Extract the [x, y] coordinate from the center of the cell holding the provided text.  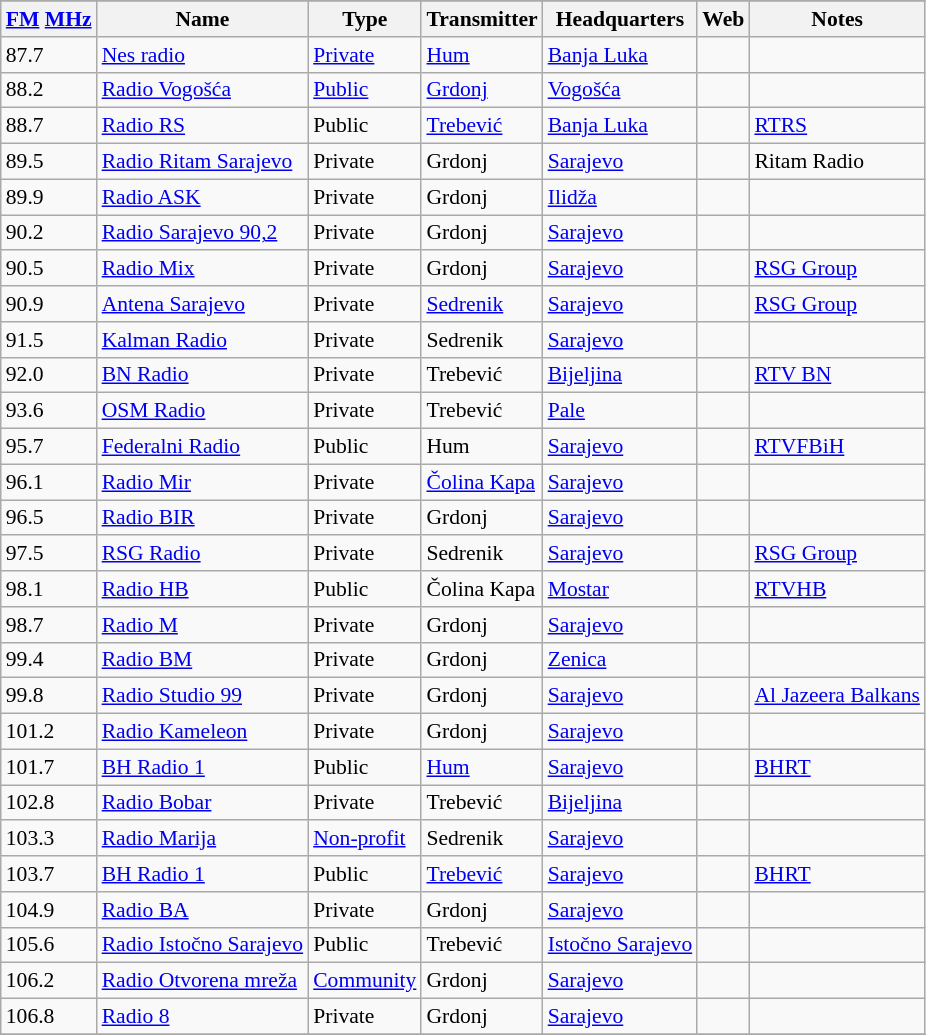
103.3 [49, 839]
Radio Istočno Sarajevo [203, 945]
Radio Vogošća [203, 90]
98.1 [49, 589]
96.5 [49, 518]
105.6 [49, 945]
Radio HB [203, 589]
104.9 [49, 910]
Headquarters [620, 19]
OSM Radio [203, 411]
RTV BN [837, 375]
Zenica [620, 660]
FM MHz [49, 19]
Radio Ritam Sarajevo [203, 162]
RSG Radio [203, 554]
Radio BM [203, 660]
101.7 [49, 767]
Ilidža [620, 197]
Radio Sarajevo 90,2 [203, 233]
89.5 [49, 162]
Mostar [620, 589]
Radio Marija [203, 839]
RTRS [837, 126]
87.7 [49, 55]
Radio Studio 99 [203, 696]
Radio BIR [203, 518]
Name [203, 19]
Federalni Radio [203, 447]
Istočno Sarajevo [620, 945]
103.7 [49, 874]
89.9 [49, 197]
Non-profit [364, 839]
93.6 [49, 411]
Radio Bobar [203, 803]
Radio RS [203, 126]
Radio Otvorena mreža [203, 981]
88.2 [49, 90]
96.1 [49, 482]
Radio BA [203, 910]
Nes radio [203, 55]
Radio Mix [203, 269]
88.7 [49, 126]
Radio M [203, 625]
Pale [620, 411]
91.5 [49, 340]
Type [364, 19]
99.8 [49, 696]
Community [364, 981]
Notes [837, 19]
101.2 [49, 732]
Vogošća [620, 90]
95.7 [49, 447]
Kalman Radio [203, 340]
99.4 [49, 660]
Antena Sarajevo [203, 304]
90.5 [49, 269]
90.2 [49, 233]
Transmitter [482, 19]
Ritam Radio [837, 162]
Web [723, 19]
Al Jazeera Balkans [837, 696]
Radio Kameleon [203, 732]
Radio Mir [203, 482]
106.8 [49, 1017]
98.7 [49, 625]
Radio 8 [203, 1017]
92.0 [49, 375]
BN Radio [203, 375]
102.8 [49, 803]
90.9 [49, 304]
106.2 [49, 981]
RTVHB [837, 589]
97.5 [49, 554]
Radio ASK [203, 197]
RTVFBiH [837, 447]
